Capture the cell that displays the provided text and extract its [X, Y] central coordinate. 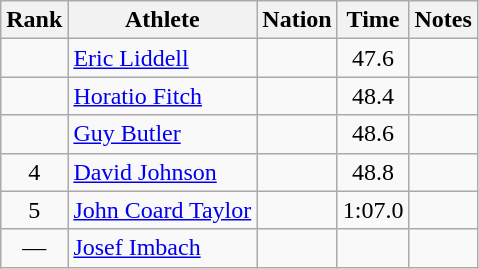
Eric Liddell [162, 58]
1:07.0 [373, 210]
Time [373, 20]
John Coard Taylor [162, 210]
Rank [34, 20]
Guy Butler [162, 134]
Nation [297, 20]
Josef Imbach [162, 248]
— [34, 248]
4 [34, 172]
David Johnson [162, 172]
Notes [443, 20]
47.6 [373, 58]
48.8 [373, 172]
Athlete [162, 20]
48.6 [373, 134]
Horatio Fitch [162, 96]
5 [34, 210]
48.4 [373, 96]
